Output the [X, Y] coordinate of the center of the cell containing the given text.  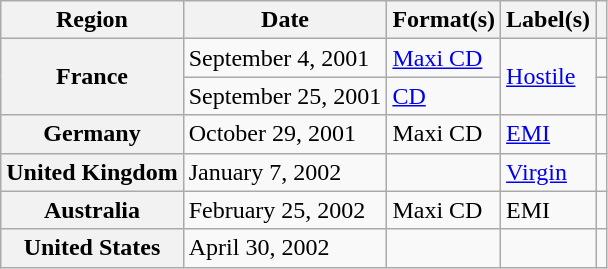
February 25, 2002 [285, 210]
April 30, 2002 [285, 248]
Format(s) [444, 20]
United Kingdom [92, 172]
Date [285, 20]
Region [92, 20]
January 7, 2002 [285, 172]
United States [92, 248]
Hostile [548, 77]
September 25, 2001 [285, 96]
CD [444, 96]
Australia [92, 210]
France [92, 77]
Label(s) [548, 20]
Germany [92, 134]
October 29, 2001 [285, 134]
September 4, 2001 [285, 58]
Virgin [548, 172]
